Extract the [X, Y] coordinate from the center of the cell holding the provided text.  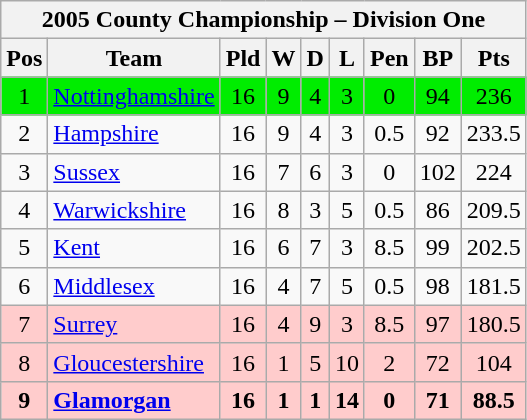
Pos [24, 58]
Surrey [134, 324]
Middlesex [134, 286]
10 [346, 362]
L [346, 58]
Sussex [134, 172]
Hampshire [134, 134]
94 [438, 96]
98 [438, 286]
Pen [389, 58]
14 [346, 400]
181.5 [494, 286]
92 [438, 134]
Nottinghamshire [134, 96]
71 [438, 400]
Gloucestershire [134, 362]
Pts [494, 58]
236 [494, 96]
Glamorgan [134, 400]
97 [438, 324]
99 [438, 248]
Team [134, 58]
88.5 [494, 400]
Pld [243, 58]
D [315, 58]
2005 County Championship – Division One [264, 20]
224 [494, 172]
102 [438, 172]
233.5 [494, 134]
W [284, 58]
86 [438, 210]
BP [438, 58]
72 [438, 362]
Kent [134, 248]
209.5 [494, 210]
180.5 [494, 324]
Warwickshire [134, 210]
104 [494, 362]
202.5 [494, 248]
